For the text-containing cell, return its midpoint in [X, Y] coordinate format. 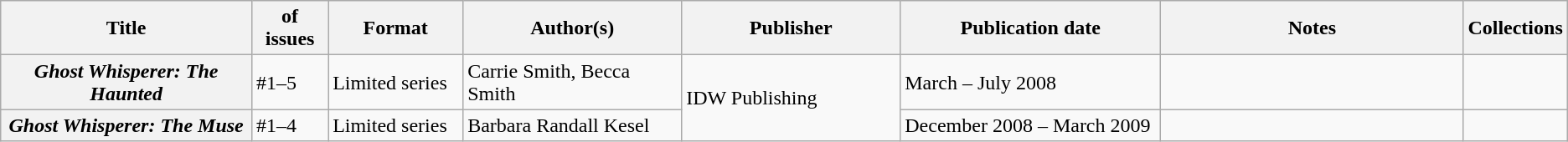
#1–4 [290, 125]
Notes [1312, 28]
IDW Publishing [791, 99]
Format [395, 28]
Title [126, 28]
March – July 2008 [1030, 82]
Carrie Smith, Becca Smith [573, 82]
Collections [1515, 28]
Ghost Whisperer: The Haunted [126, 82]
Ghost Whisperer: The Muse [126, 125]
December 2008 – March 2009 [1030, 125]
of issues [290, 28]
#1–5 [290, 82]
Barbara Randall Kesel [573, 125]
Publisher [791, 28]
Publication date [1030, 28]
Author(s) [573, 28]
